Return [x, y] of the center of cell containing provided text 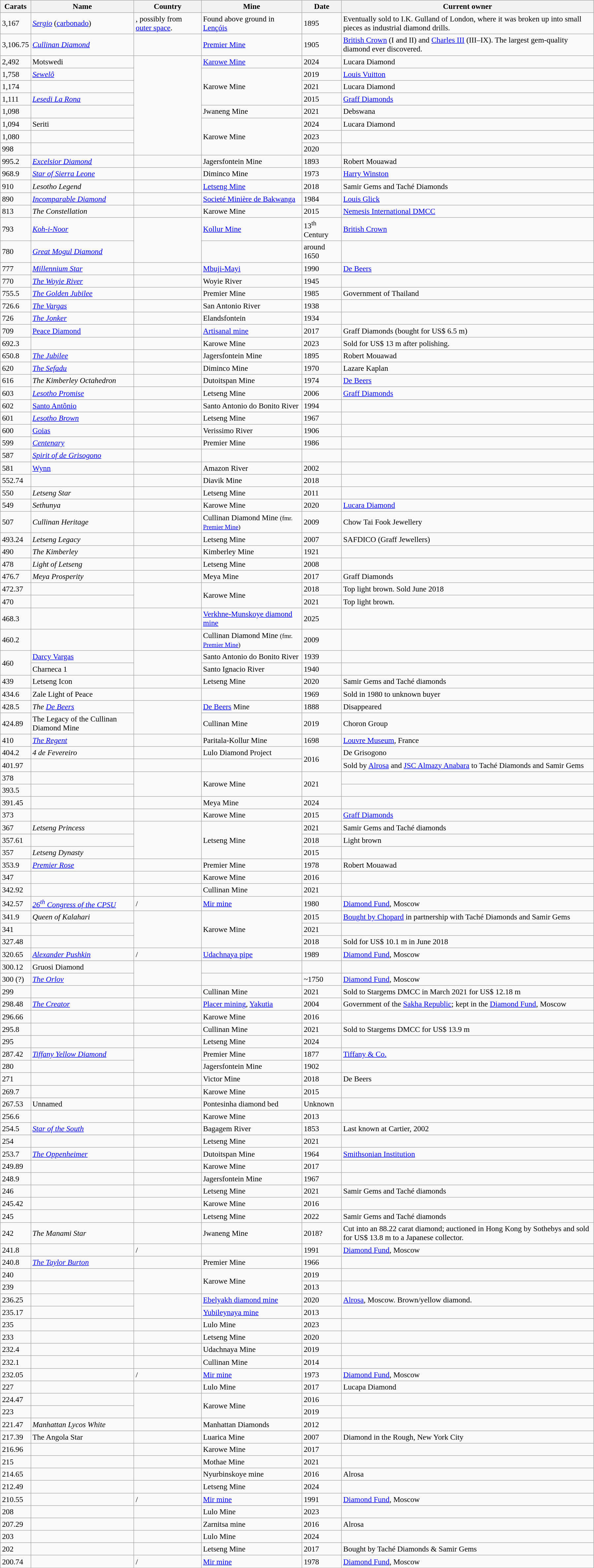
The De Beers [82, 706]
236.25 [15, 1300]
Millennium Star [82, 269]
San Antonio River [252, 306]
Zarnitsa mine [252, 1524]
215 [15, 1462]
2011 [322, 493]
Verissimo River [252, 431]
1,111 [15, 99]
357.61 [15, 840]
Yubileynaya mine [252, 1312]
207.29 [15, 1524]
968.9 [15, 174]
Bagagem River [252, 1129]
1,094 [15, 124]
235 [15, 1325]
Woyie River [252, 281]
Alrosa, Moscow. Brown/yellow diamond. [467, 1300]
599 [15, 443]
1902 [322, 1067]
1,174 [15, 86]
1974 [322, 381]
232.05 [15, 1374]
2008 [322, 564]
460.2 [15, 639]
1984 [322, 199]
Bought by Chopard in partnership with Taché Diamonds and Samir Gems [467, 917]
214.65 [15, 1474]
2,492 [15, 62]
Udachnaya Mine [252, 1350]
Graff Diamonds (bought for US$ 6.5 m) [467, 331]
1966 [322, 1262]
2012 [322, 1424]
Debswana [467, 112]
Lesotho Brown [82, 418]
Letseng Princess [82, 827]
223 [15, 1412]
Lulo Diamond Project [252, 753]
507 [15, 522]
3,106.75 [15, 45]
The Manami Star [82, 1233]
549 [15, 505]
Goias [82, 431]
The Angola Star [82, 1437]
2025 [322, 618]
1989 [322, 954]
439 [15, 682]
Cullinan Heritage [82, 522]
De Grisogono [467, 753]
777 [15, 269]
Luarica Mine [252, 1437]
1,098 [15, 112]
1985 [322, 293]
Charneca 1 [82, 669]
601 [15, 418]
Nemesis International DMCC [467, 211]
1,758 [15, 74]
Choron Group [467, 723]
Alexander Pushkin [82, 954]
552.74 [15, 480]
202 [15, 1549]
SAFDICO (Graff Jewellers) [467, 539]
391.45 [15, 803]
235.17 [15, 1312]
240 [15, 1275]
Sergio (carbonado) [82, 23]
Verkhne-Munskoye diamond mine [252, 618]
De Beers Mine [252, 706]
Santo Ignacio River [252, 669]
13th Century [322, 229]
Lucapa Diamond [467, 1387]
Louis Glick [467, 199]
Mbuji-Mayi [252, 269]
Gruosi Diamond [82, 967]
253.7 [15, 1154]
770 [15, 281]
Amazon River [252, 468]
602 [15, 405]
Placer mining, Yakutia [252, 1004]
1906 [322, 431]
Lesotho Promise [82, 393]
1938 [322, 306]
341 [15, 929]
Louvre Museum, France [467, 740]
Sold by Alrosa and JSC Almazy Anabara to Taché Diamonds and Samir Gems [467, 765]
Disappeared [467, 706]
Diamond in the Rough, New York City [467, 1437]
Peace Diamond [82, 331]
Name [82, 6]
476.7 [15, 576]
472.37 [15, 589]
200.74 [15, 1561]
British Crown (I and II) and Charles III (III–IX). The largest gem-quality diamond ever discovered. [467, 45]
1905 [322, 45]
298.48 [15, 1004]
Lesotho Legend [82, 186]
Lazare Kaplan [467, 368]
The Jonker [82, 318]
299 [15, 992]
245 [15, 1216]
210.55 [15, 1499]
Date [322, 6]
Paritala-Kollur Mine [252, 740]
232.4 [15, 1350]
Premier Rose [82, 865]
726.6 [15, 306]
203 [15, 1536]
Kimberley Mine [252, 552]
Societé Minière de Bakwanga [252, 199]
Found above ground in Lençóis [252, 23]
2002 [322, 468]
1893 [322, 161]
267.53 [15, 1104]
Harry Winston [467, 174]
692.3 [15, 343]
254.5 [15, 1129]
Sold to Stargems DMCC in March 2021 for US$ 12.18 m [467, 992]
249.89 [15, 1166]
Letseng Star [82, 493]
550 [15, 493]
300 (?) [15, 979]
227 [15, 1387]
2004 [322, 1004]
373 [15, 815]
Wynn [82, 468]
296.66 [15, 1016]
Queen of Kalahari [82, 917]
300.12 [15, 967]
581 [15, 468]
490 [15, 552]
246 [15, 1191]
Unknown [322, 1104]
Smithsonian Institution [467, 1154]
Pontesinha diamond bed [252, 1104]
1934 [322, 318]
Kollur Mine [252, 229]
Elandsfontein [252, 318]
Koh-i-Noor [82, 229]
26th Congress of the CPSU [82, 903]
245.42 [15, 1203]
Light brown [467, 840]
Carats [15, 6]
269.7 [15, 1091]
410 [15, 740]
Zale Light of Peace [82, 694]
1921 [322, 552]
424.89 [15, 723]
327.48 [15, 942]
224.47 [15, 1399]
Manhattan Lycos White [82, 1424]
The Kimberley [82, 552]
280 [15, 1067]
221.47 [15, 1424]
1888 [322, 706]
378 [15, 778]
Tiffany & Co. [467, 1054]
Tiffany Yellow Diamond [82, 1054]
The Sefadu [82, 368]
Letseng Icon [82, 682]
Eventually sold to I.K. Gulland of London, where it was broken up into small pieces as industrial diamond drills. [467, 23]
620 [15, 368]
616 [15, 381]
241.8 [15, 1250]
Unnamed [82, 1104]
1877 [322, 1054]
460 [15, 663]
Top light brown. [467, 601]
287.42 [15, 1054]
Manhattan Diamonds [252, 1424]
248.9 [15, 1179]
2006 [322, 393]
1945 [322, 281]
Chow Tai Fook Jewellery [467, 522]
793 [15, 229]
Last known at Cartier, 2002 [467, 1129]
The Creator [82, 1004]
The Oppenheimer [82, 1154]
240.8 [15, 1262]
Cullinan Diamond [82, 45]
254 [15, 1141]
2022 [322, 1216]
367 [15, 827]
216.96 [15, 1449]
Samir Gems and Taché Diamonds [467, 186]
The Golden Jubilee [82, 293]
The Constellation [82, 211]
Sold to Stargems DMCC for US$ 13.9 m [467, 1029]
755.5 [15, 293]
1980 [322, 903]
The Regent [82, 740]
242 [15, 1233]
650.8 [15, 356]
Government of Thailand [467, 293]
Victor Mine [252, 1079]
2014 [322, 1362]
3,167 [15, 23]
The Taylor Burton [82, 1262]
233 [15, 1337]
~1750 [322, 979]
342.92 [15, 890]
434.6 [15, 694]
Spirit of de Grisogono [82, 455]
341.9 [15, 917]
1990 [322, 269]
Incomparable Diamond [82, 199]
4 de Fevereiro [82, 753]
910 [15, 186]
1970 [322, 368]
The Woyie River [82, 281]
British Crown [467, 229]
587 [15, 455]
295 [15, 1041]
890 [15, 199]
470 [15, 601]
The Legacy of the Cullinan Diamond Mine [82, 723]
1698 [322, 740]
Motswedi [82, 62]
The Jubilee [82, 356]
Current owner [467, 6]
342.57 [15, 903]
Mothae Mine [252, 1462]
Sold for US$ 10.1 m in June 2018 [467, 942]
Diavik Mine [252, 480]
217.39 [15, 1437]
Great Mogul Diamond [82, 251]
404.2 [15, 753]
around 1650 [322, 251]
Top light brown. Sold June 2018 [467, 589]
Lesedi La Rona [82, 99]
208 [15, 1512]
347 [15, 878]
726 [15, 318]
Star of the South [82, 1129]
256.6 [15, 1116]
295.8 [15, 1029]
Louis Vuitton [467, 74]
709 [15, 331]
Santo Antônio [82, 405]
Bought by Taché Diamonds & Samir Gems [467, 1549]
239 [15, 1287]
The Orlov [82, 979]
Country [167, 6]
1986 [322, 443]
Udachnaya pipe [252, 954]
Sold in 1980 to unknown buyer [467, 694]
Light of Letseng [82, 564]
1940 [322, 669]
600 [15, 431]
478 [15, 564]
353.9 [15, 865]
Letseng Dynasty [82, 852]
Darcy Vargas [82, 656]
232.1 [15, 1362]
271 [15, 1079]
1994 [322, 405]
Artisanal mine [252, 331]
357 [15, 852]
1964 [322, 1154]
603 [15, 393]
468.3 [15, 618]
2018? [322, 1233]
401.97 [15, 765]
Seriti [82, 124]
Star of Sierra Leone [82, 174]
780 [15, 251]
Centenary [82, 443]
Sethunya [82, 505]
428.5 [15, 706]
320.65 [15, 954]
493.24 [15, 539]
Sewelô [82, 74]
393.5 [15, 790]
998 [15, 149]
995.2 [15, 161]
Cut into an 88.22 carat diamond; auctioned in Hong Kong by Sothebys and sold for US$ 13.8 m to a Japanese collector. [467, 1233]
1969 [322, 694]
Sold for US$ 13 m after polishing. [467, 343]
The Kimberley Octahedron [82, 381]
Excelsior Diamond [82, 161]
, possibly from outer space. [167, 23]
Nyurbinskoye mine [252, 1474]
The Vargas [82, 306]
1,080 [15, 136]
813 [15, 211]
Meya Prosperity [82, 576]
212.49 [15, 1487]
Letseng Legacy [82, 539]
1853 [322, 1129]
Mine [252, 6]
1939 [322, 656]
Ebelyakh diamond mine [252, 1300]
Government of the Sakha Republic; kept in the Diamond Fund, Moscow [467, 1004]
